Provide the [x, y] coordinate of the cell's center where the given text is located.  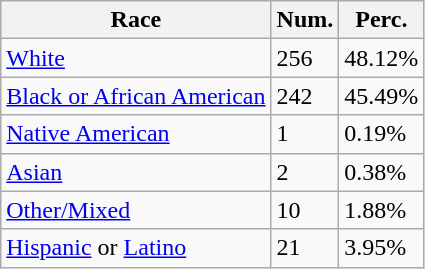
2 [305, 172]
10 [305, 210]
Num. [305, 20]
Race [136, 20]
45.49% [382, 96]
Other/Mixed [136, 210]
1.88% [382, 210]
Native American [136, 134]
Black or African American [136, 96]
White [136, 58]
256 [305, 58]
242 [305, 96]
21 [305, 248]
48.12% [382, 58]
3.95% [382, 248]
Asian [136, 172]
1 [305, 134]
0.19% [382, 134]
0.38% [382, 172]
Perc. [382, 20]
Hispanic or Latino [136, 248]
